Provide the [x, y] coordinate of the cell's center where the given text is located.  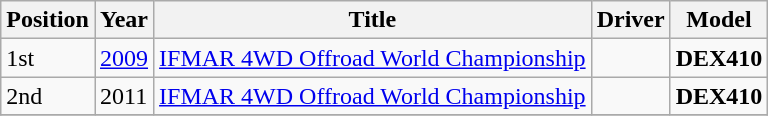
2009 [124, 58]
Title [373, 20]
2nd [48, 96]
Position [48, 20]
Model [719, 20]
Driver [630, 20]
Year [124, 20]
1st [48, 58]
2011 [124, 96]
